Return [X, Y] of the center of cell containing provided text 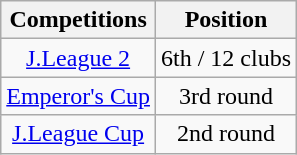
3rd round [226, 96]
Competitions [78, 20]
Emperor's Cup [78, 96]
Position [226, 20]
2nd round [226, 134]
6th / 12 clubs [226, 58]
J.League Cup [78, 134]
J.League 2 [78, 58]
